Return the [X, Y] coordinate for the center point of the cell that contains the specified text.  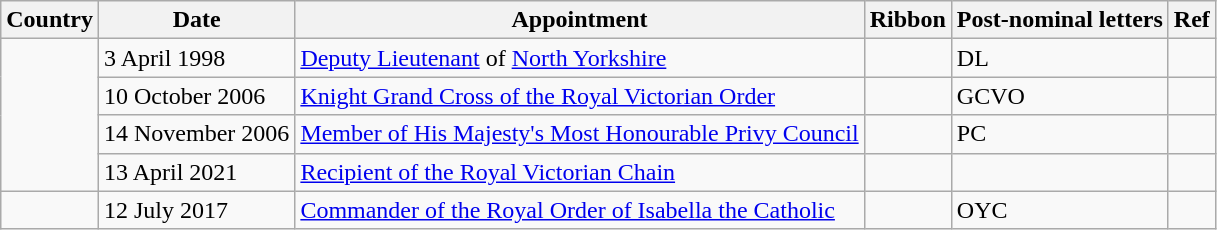
14 November 2006 [196, 134]
13 April 2021 [196, 172]
Deputy Lieutenant of North Yorkshire [580, 58]
GCVO [1060, 96]
Country [50, 20]
Post-nominal letters [1060, 20]
3 April 1998 [196, 58]
12 July 2017 [196, 210]
Ref [1192, 20]
Ribbon [908, 20]
Commander of the Royal Order of Isabella the Catholic [580, 210]
DL [1060, 58]
10 October 2006 [196, 96]
Knight Grand Cross of the Royal Victorian Order [580, 96]
PC [1060, 134]
OYC [1060, 210]
Appointment [580, 20]
Recipient of the Royal Victorian Chain [580, 172]
Date [196, 20]
Member of His Majesty's Most Honourable Privy Council [580, 134]
